Return the (X, Y) coordinate for the center point of the cell that contains the specified text.  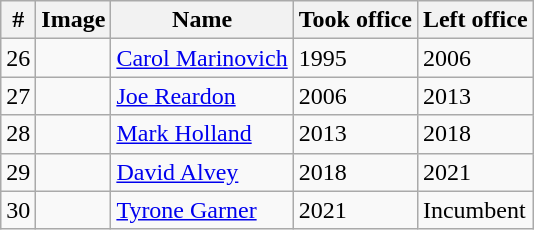
Joe Reardon (202, 96)
Image (74, 20)
Carol Marinovich (202, 58)
David Alvey (202, 172)
28 (18, 134)
29 (18, 172)
Took office (355, 20)
26 (18, 58)
27 (18, 96)
Tyrone Garner (202, 210)
Name (202, 20)
Mark Holland (202, 134)
1995 (355, 58)
Left office (475, 20)
Incumbent (475, 210)
# (18, 20)
30 (18, 210)
